Pinpoint the cell where the given text exists, returning its (x, y) midpoint coordinate. 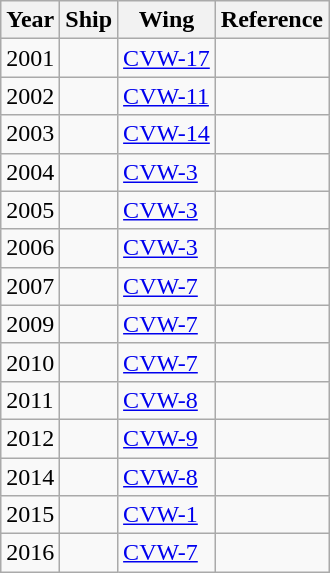
2005 (30, 210)
2016 (30, 553)
2014 (30, 477)
2011 (30, 400)
2003 (30, 134)
CVW-9 (167, 438)
2006 (30, 248)
Ship (89, 20)
2009 (30, 324)
CVW-17 (167, 58)
2004 (30, 172)
Wing (167, 20)
CVW-11 (167, 96)
Reference (272, 20)
2007 (30, 286)
Year (30, 20)
2015 (30, 515)
2010 (30, 362)
2001 (30, 58)
CVW-1 (167, 515)
2002 (30, 96)
2012 (30, 438)
CVW-14 (167, 134)
